Return [X, Y] of the center of cell containing provided text 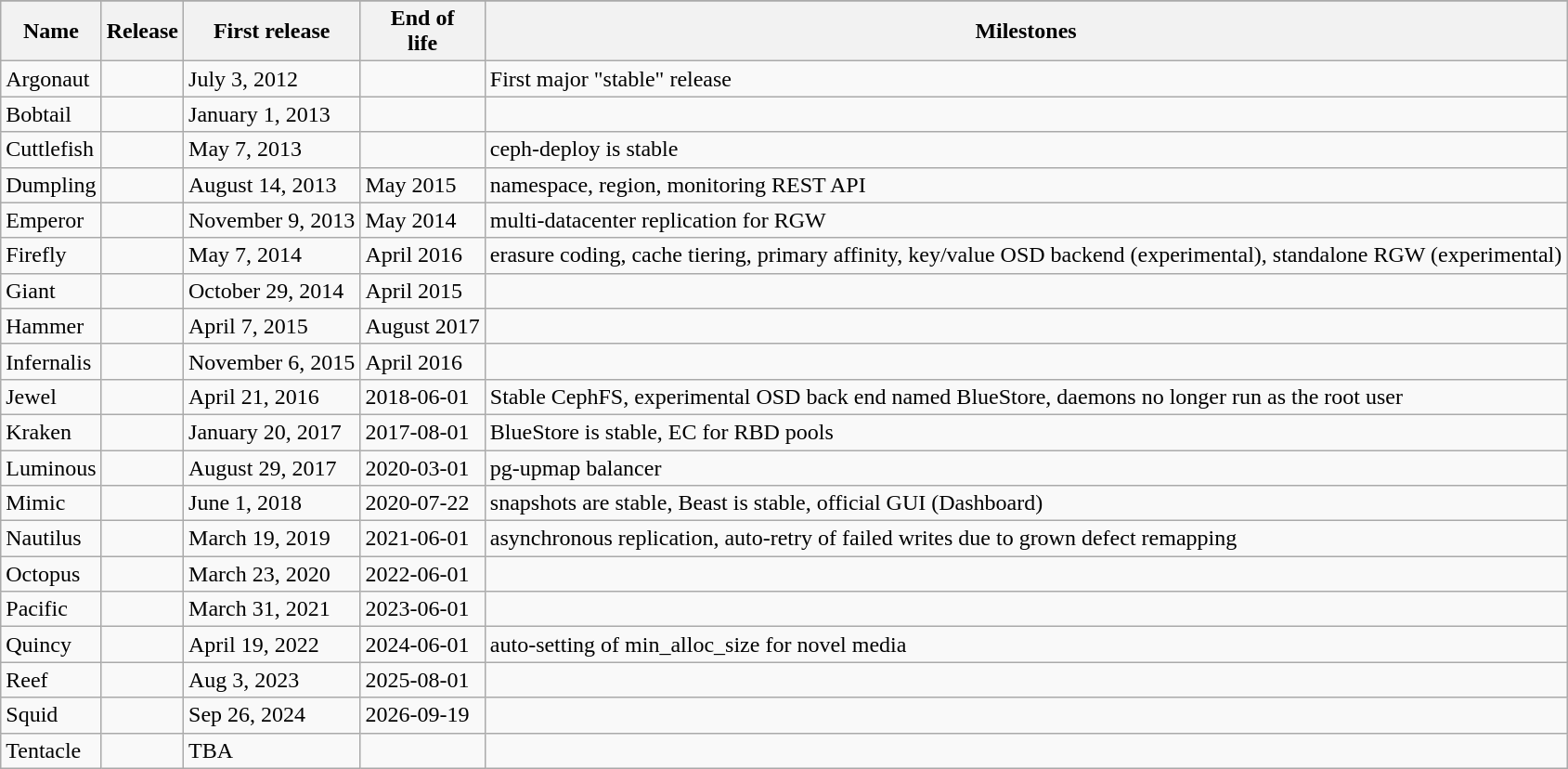
TBA [272, 750]
First release [272, 32]
Jewel [51, 397]
July 3, 2012 [272, 79]
Cuttlefish [51, 150]
Squid [51, 715]
March 23, 2020 [272, 574]
2018-06-01 [422, 397]
First major "stable" release [1026, 79]
Octopus [51, 574]
Sep 26, 2024 [272, 715]
Name [51, 32]
May 2015 [422, 185]
BlueStore is stable, EC for RBD pools [1026, 432]
Nautilus [51, 539]
2021-06-01 [422, 539]
Firefly [51, 255]
Giant [51, 291]
August 2017 [422, 326]
2020-03-01 [422, 467]
Stable CephFS, experimental OSD back end named BlueStore, daemons no longer run as the root user [1026, 397]
Pacific [51, 609]
April 7, 2015 [272, 326]
August 14, 2013 [272, 185]
Kraken [51, 432]
Release [142, 32]
2023-06-01 [422, 609]
April 19, 2022 [272, 645]
multi-datacenter replication for RGW [1026, 220]
2022-06-01 [422, 574]
asynchronous replication, auto-retry of failed writes due to grown defect remapping [1026, 539]
End oflife [422, 32]
Emperor [51, 220]
Tentacle [51, 750]
auto-setting of min_alloc_size for novel media [1026, 645]
Bobtail [51, 114]
April 2015 [422, 291]
namespace, region, monitoring REST API [1026, 185]
November 9, 2013 [272, 220]
Hammer [51, 326]
snapshots are stable, Beast is stable, official GUI (Dashboard) [1026, 503]
Aug 3, 2023 [272, 680]
May 7, 2013 [272, 150]
Milestones [1026, 32]
2025-08-01 [422, 680]
erasure coding, cache tiering, primary affinity, key/value OSD backend (experimental), standalone RGW (experimental) [1026, 255]
Quincy [51, 645]
Dumpling [51, 185]
2020-07-22 [422, 503]
May 2014 [422, 220]
Luminous [51, 467]
2026-09-19 [422, 715]
March 19, 2019 [272, 539]
Mimic [51, 503]
October 29, 2014 [272, 291]
March 31, 2021 [272, 609]
January 20, 2017 [272, 432]
pg-upmap balancer [1026, 467]
August 29, 2017 [272, 467]
May 7, 2014 [272, 255]
Infernalis [51, 361]
2017-08-01 [422, 432]
June 1, 2018 [272, 503]
2024-06-01 [422, 645]
November 6, 2015 [272, 361]
ceph-deploy is stable [1026, 150]
Argonaut [51, 79]
Reef [51, 680]
April 21, 2016 [272, 397]
January 1, 2013 [272, 114]
